Return the [X, Y] coordinate for the center point of the cell that contains the specified text.  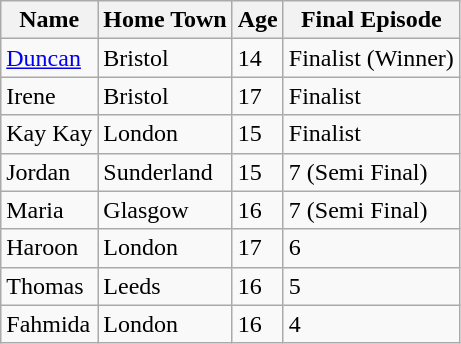
6 [371, 248]
Jordan [50, 172]
Sunderland [165, 172]
Irene [50, 96]
4 [371, 324]
Final Episode [371, 20]
Age [258, 20]
Kay Kay [50, 134]
Thomas [50, 286]
Name [50, 20]
14 [258, 58]
Leeds [165, 286]
Duncan [50, 58]
Maria [50, 210]
5 [371, 286]
Glasgow [165, 210]
Haroon [50, 248]
Home Town [165, 20]
Fahmida [50, 324]
Finalist (Winner) [371, 58]
